Find where the given text appears and provide that cell's center as (X, Y) coordinate. 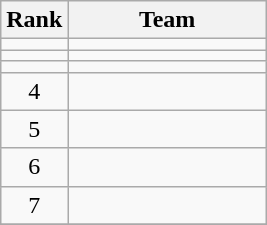
Rank (34, 20)
6 (34, 167)
7 (34, 205)
Team (168, 20)
4 (34, 91)
5 (34, 129)
